Determine the (X, Y) coordinate at the center of the cell enclosing the given text.  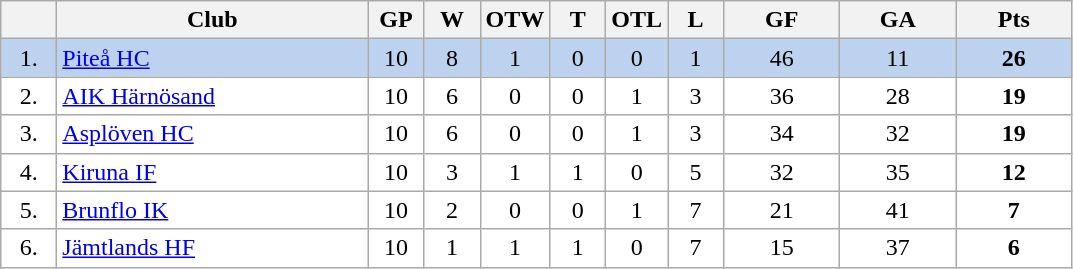
Jämtlands HF (212, 248)
15 (782, 248)
2 (452, 210)
36 (782, 96)
Brunflo IK (212, 210)
34 (782, 134)
8 (452, 58)
37 (898, 248)
GF (782, 20)
L (696, 20)
5. (29, 210)
Asplöven HC (212, 134)
OTW (515, 20)
26 (1014, 58)
Pts (1014, 20)
AIK Härnösand (212, 96)
12 (1014, 172)
2. (29, 96)
3. (29, 134)
Kiruna IF (212, 172)
OTL (637, 20)
11 (898, 58)
W (452, 20)
4. (29, 172)
5 (696, 172)
28 (898, 96)
6. (29, 248)
GP (396, 20)
46 (782, 58)
1. (29, 58)
Piteå HC (212, 58)
T (578, 20)
GA (898, 20)
21 (782, 210)
Club (212, 20)
35 (898, 172)
41 (898, 210)
